For the text-containing cell, return its midpoint in [x, y] coordinate format. 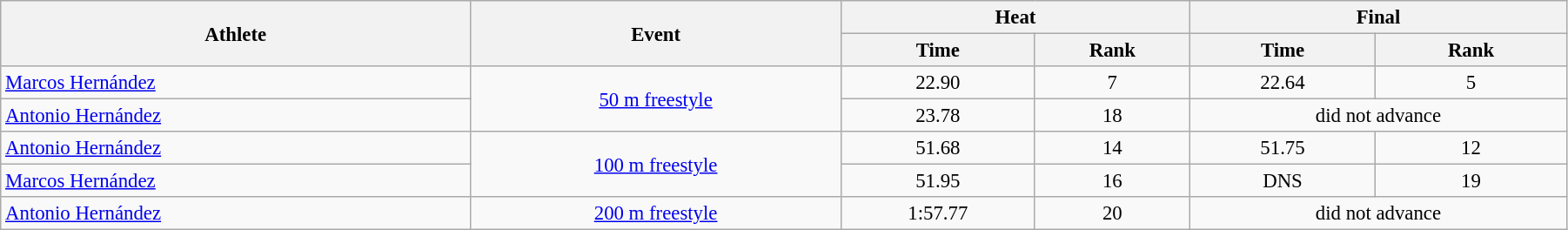
16 [1112, 181]
51.95 [938, 181]
19 [1471, 181]
Final [1378, 17]
18 [1112, 116]
22.90 [938, 83]
22.64 [1283, 83]
200 m freestyle [656, 213]
7 [1112, 83]
Athlete [236, 33]
12 [1471, 148]
51.75 [1283, 148]
100 m freestyle [656, 164]
DNS [1283, 181]
51.68 [938, 148]
Event [656, 33]
50 m freestyle [656, 99]
Heat [1016, 17]
14 [1112, 148]
5 [1471, 83]
20 [1112, 213]
1:57.77 [938, 213]
23.78 [938, 116]
